Search for the cell housing the specified text and yield its (x, y) center coordinate. 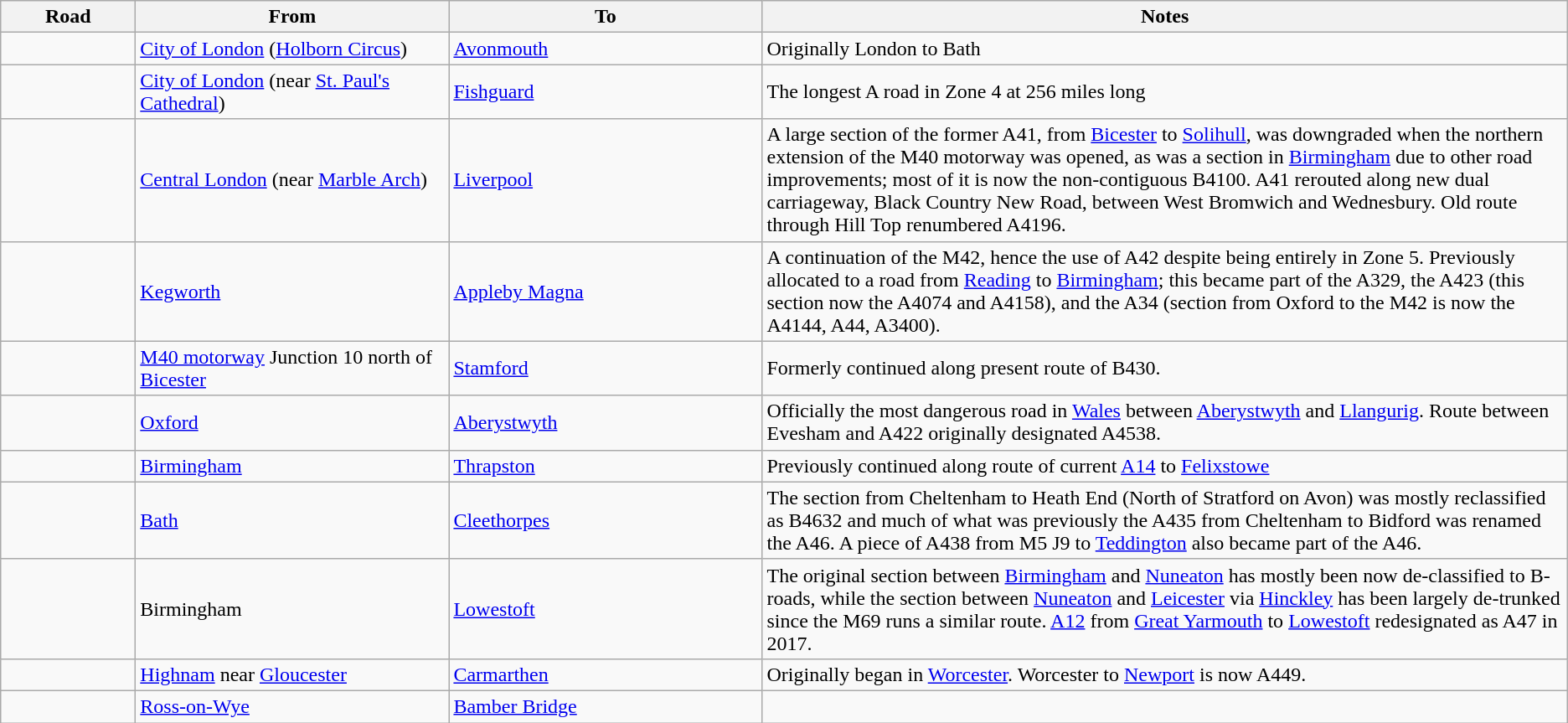
Central London (near Marble Arch) (292, 180)
Avonmouth (606, 49)
Highnam near Gloucester (292, 674)
Kegworth (292, 292)
M40 motorway Junction 10 north of Bicester (292, 369)
Cleethorpes (606, 520)
Road (69, 17)
Stamford (606, 369)
Appleby Magna (606, 292)
Formerly continued along present route of B430. (1164, 369)
Fishguard (606, 92)
Lowestoft (606, 608)
Carmarthen (606, 674)
Previously continued along route of current A14 to Felixstowe (1164, 466)
Ross-on-Wye (292, 706)
Originally London to Bath (1164, 49)
Notes (1164, 17)
To (606, 17)
Bamber Bridge (606, 706)
The longest A road in Zone 4 at 256 miles long (1164, 92)
Thrapston (606, 466)
City of London (Holborn Circus) (292, 49)
Liverpool (606, 180)
City of London (near St. Paul's Cathedral) (292, 92)
Originally began in Worcester. Worcester to Newport is now A449. (1164, 674)
Oxford (292, 422)
Aberystwyth (606, 422)
Officially the most dangerous road in Wales between Aberystwyth and Llangurig. Route between Evesham and A422 originally designated A4538. (1164, 422)
Bath (292, 520)
From (292, 17)
